Return (x, y) of the center of cell containing provided text 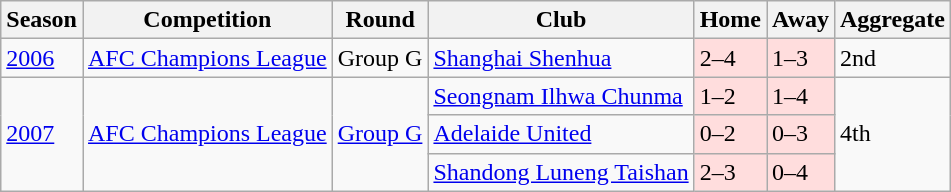
2–4 (730, 58)
1–3 (801, 58)
Shandong Luneng Taishan (561, 172)
0–4 (801, 172)
0–3 (801, 134)
Competition (207, 20)
Away (801, 20)
Home (730, 20)
Season (42, 20)
2007 (42, 134)
2006 (42, 58)
2–3 (730, 172)
Round (380, 20)
2nd (892, 58)
Adelaide United (561, 134)
1–2 (730, 96)
Seongnam Ilhwa Chunma (561, 96)
1–4 (801, 96)
0–2 (730, 134)
Aggregate (892, 20)
Shanghai Shenhua (561, 58)
Club (561, 20)
4th (892, 134)
